Return (X, Y) of the center of cell containing provided text 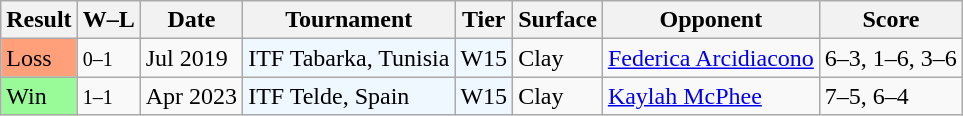
Opponent (710, 20)
Tier (484, 20)
Surface (558, 20)
Jul 2019 (191, 58)
Kaylah McPhee (710, 96)
Federica Arcidiacono (710, 58)
W–L (108, 20)
ITF Tabarka, Tunisia (349, 58)
Tournament (349, 20)
6–3, 1–6, 3–6 (890, 58)
Apr 2023 (191, 96)
ITF Telde, Spain (349, 96)
7–5, 6–4 (890, 96)
1–1 (108, 96)
0–1 (108, 58)
Date (191, 20)
Score (890, 20)
Win (39, 96)
Loss (39, 58)
Result (39, 20)
